From the cell containing the given text, extract its center point as [X, Y] coordinate. 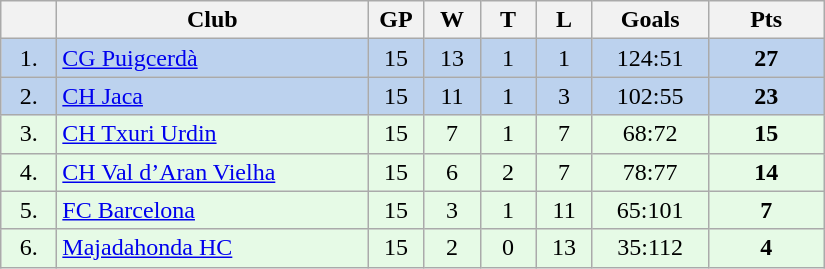
Club [212, 20]
FC Barcelona [212, 210]
L [564, 20]
5. [29, 210]
GP [396, 20]
6 [452, 172]
68:72 [650, 134]
1. [29, 58]
124:51 [650, 58]
T [508, 20]
W [452, 20]
27 [766, 58]
35:112 [650, 248]
65:101 [650, 210]
CG Puigcerdà [212, 58]
Majadahonda HC [212, 248]
4. [29, 172]
23 [766, 96]
4 [766, 248]
CH Jaca [212, 96]
102:55 [650, 96]
0 [508, 248]
CH Txuri Urdin [212, 134]
6. [29, 248]
3. [29, 134]
78:77 [650, 172]
2. [29, 96]
Pts [766, 20]
CH Val d’Aran Vielha [212, 172]
14 [766, 172]
Goals [650, 20]
